Scan for the cell matching the given text and deliver its (X, Y) coordinate at center. 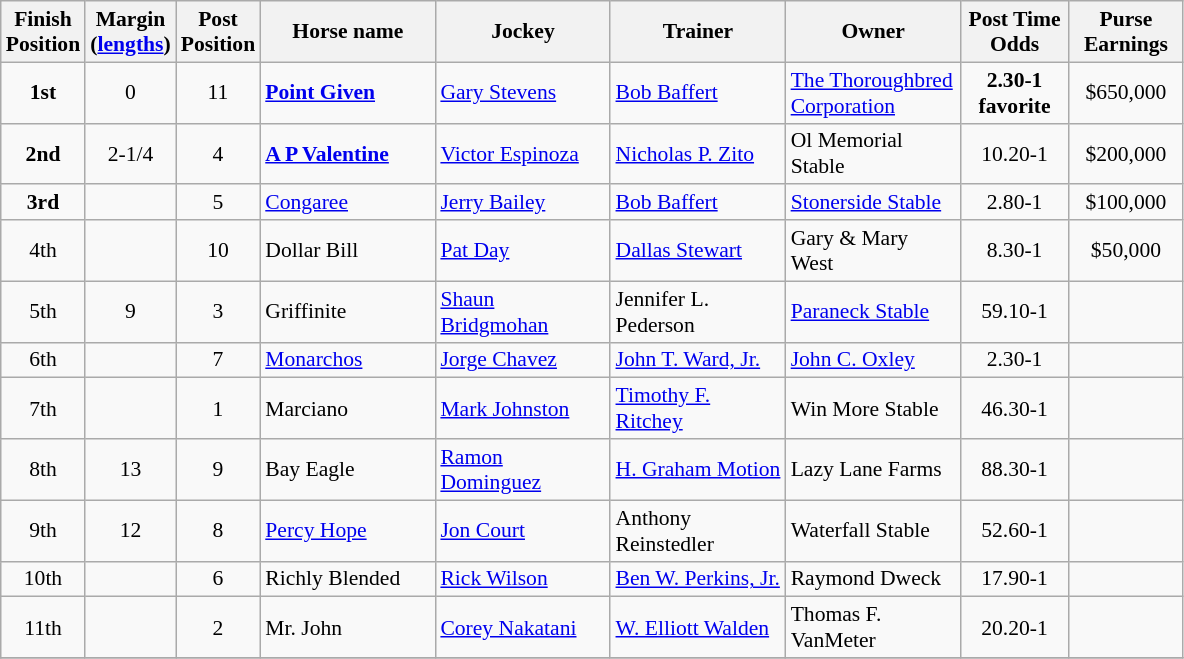
Bay Eagle (348, 470)
Jorge Chavez (522, 360)
5 (218, 203)
0 (130, 92)
Jockey (522, 32)
10th (43, 579)
Ben W. Perkins, Jr. (698, 579)
13 (130, 470)
Owner (874, 32)
59.10-1 (1015, 312)
9th (43, 530)
Mr. John (348, 628)
Gary Stevens (522, 92)
88.30-1 (1015, 470)
$100,000 (1126, 203)
Stonerside Stable (874, 203)
20.20-1 (1015, 628)
Anthony Reinstedler (698, 530)
Jerry Bailey (522, 203)
4 (218, 154)
Corey Nakatani (522, 628)
1st (43, 92)
Mark Johnston (522, 408)
Jon Court (522, 530)
10 (218, 250)
2.30-1 favorite (1015, 92)
Dollar Bill (348, 250)
46.30-1 (1015, 408)
$50,000 (1126, 250)
Richly Blended (348, 579)
Victor Espinoza (522, 154)
Horse name (348, 32)
12 (130, 530)
2-1/4 (130, 154)
Thomas F. VanMeter (874, 628)
3rd (43, 203)
Ramon Dominguez (522, 470)
Trainer (698, 32)
4th (43, 250)
The Thoroughbred Corporation (874, 92)
Pat Day (522, 250)
7th (43, 408)
2 (218, 628)
Timothy F. Ritchey (698, 408)
Monarchos (348, 360)
10.20-1 (1015, 154)
Percy Hope (348, 530)
$200,000 (1126, 154)
1 (218, 408)
2nd (43, 154)
Finish Position (43, 32)
H. Graham Motion (698, 470)
8.30-1 (1015, 250)
8th (43, 470)
Paraneck Stable (874, 312)
Waterfall Stable (874, 530)
Jennifer L. Pederson (698, 312)
Gary & Mary West (874, 250)
6 (218, 579)
Lazy Lane Farms (874, 470)
John C. Oxley (874, 360)
Shaun Bridgmohan (522, 312)
Margin (lengths) (130, 32)
8 (218, 530)
Nicholas P. Zito (698, 154)
11th (43, 628)
Point Given (348, 92)
5th (43, 312)
Post Position (218, 32)
52.60-1 (1015, 530)
$650,000 (1126, 92)
6th (43, 360)
17.90-1 (1015, 579)
Post Time Odds (1015, 32)
Purse Earnings (1126, 32)
Raymond Dweck (874, 579)
A P Valentine (348, 154)
Dallas Stewart (698, 250)
Rick Wilson (522, 579)
Marciano (348, 408)
John T. Ward, Jr. (698, 360)
Congaree (348, 203)
Win More Stable (874, 408)
7 (218, 360)
2.30-1 (1015, 360)
3 (218, 312)
W. Elliott Walden (698, 628)
Griffinite (348, 312)
11 (218, 92)
2.80-1 (1015, 203)
Ol Memorial Stable (874, 154)
